Provide the [X, Y] coordinate of the cell's center where the given text is located.  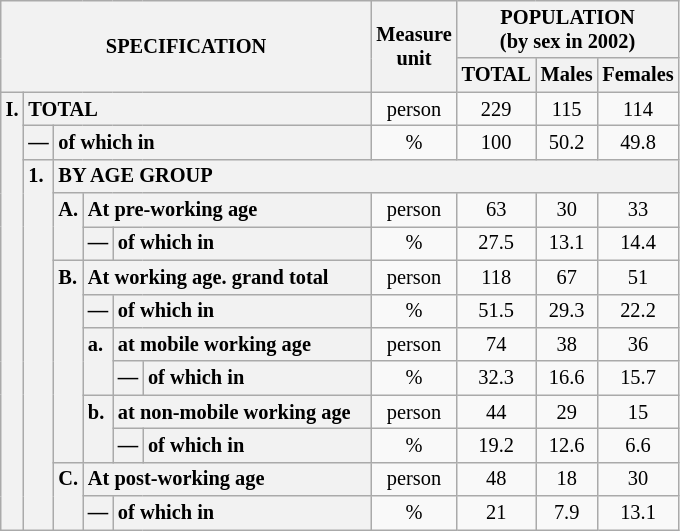
63 [496, 210]
67 [567, 277]
16.6 [567, 378]
44 [496, 412]
21 [496, 513]
38 [567, 344]
22.2 [638, 311]
A. [68, 226]
29.3 [567, 311]
at mobile working age [242, 344]
27.5 [496, 243]
118 [496, 277]
12.6 [567, 445]
1. [38, 344]
229 [496, 109]
b. [98, 428]
a. [98, 360]
36 [638, 344]
33 [638, 210]
6.6 [638, 445]
at non-mobile working age [242, 412]
32.3 [496, 378]
7.9 [567, 513]
14.4 [638, 243]
Males [567, 75]
BY AGE GROUP [366, 176]
B. [68, 361]
29 [567, 412]
SPECIFICATION [186, 46]
POPULATION (by sex in 2002) [568, 29]
15 [638, 412]
At pre-working age [227, 210]
Measure unit [414, 46]
Females [638, 75]
19.2 [496, 445]
48 [496, 479]
51 [638, 277]
I. [12, 311]
C. [68, 496]
At post-working age [227, 479]
At working age. grand total [227, 277]
18 [567, 479]
49.8 [638, 142]
115 [567, 109]
50.2 [567, 142]
51.5 [496, 311]
114 [638, 109]
74 [496, 344]
100 [496, 142]
15.7 [638, 378]
